Determine the [X, Y] coordinate at the center of the cell enclosing the given text.  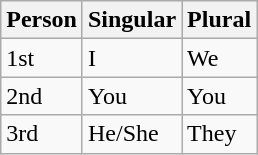
2nd [42, 96]
He/She [132, 134]
I [132, 58]
3rd [42, 134]
1st [42, 58]
They [220, 134]
Singular [132, 20]
Plural [220, 20]
Person [42, 20]
We [220, 58]
